Provide the [X, Y] coordinate of the cell's center where the given text is located.  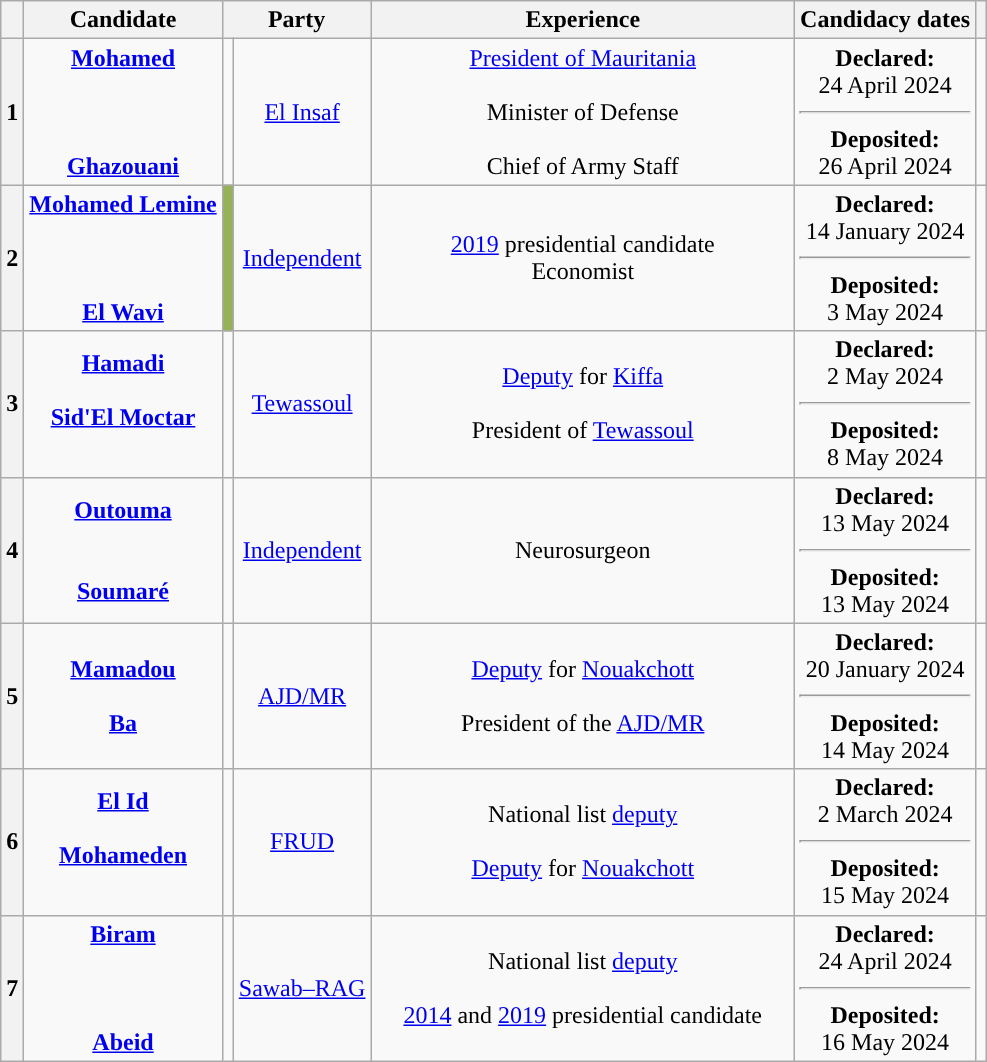
BiramAbeid [123, 988]
Declared:14 January 2024Deposited:3 May 2024 [886, 258]
Sawab–RAG [302, 988]
Declared:13 May 2024Deposited:13 May 2024 [886, 550]
President of MauritaniaMinister of DefenseChief of Army Staff [583, 112]
OutoumaSoumaré [123, 550]
Candidacy dates [886, 20]
FRUD [302, 842]
Declared:24 April 2024Deposited:16 May 2024 [886, 988]
Tewassoul [302, 404]
El Insaf [302, 112]
Experience [583, 20]
National list deputyDeputy for Nouakchott [583, 842]
Declared:24 April 2024Deposited:26 April 2024 [886, 112]
Declared:2 May 2024Deposited:8 May 2024 [886, 404]
5 [12, 696]
2 [12, 258]
Candidate [123, 20]
Party [296, 20]
Declared:20 January 2024Deposited:14 May 2024 [886, 696]
National list deputy2014 and 2019 presidential candidate [583, 988]
2019 presidential candidateEconomist [583, 258]
MamadouBa [123, 696]
Mohamed LemineEl Wavi [123, 258]
AJD/MR [302, 696]
El IdMohameden [123, 842]
MohamedGhazouani [123, 112]
1 [12, 112]
Deputy for NouakchottPresident of the AJD/MR [583, 696]
3 [12, 404]
6 [12, 842]
4 [12, 550]
Neurosurgeon [583, 550]
Declared:2 March 2024Deposited:15 May 2024 [886, 842]
Deputy for KiffaPresident of Tewassoul [583, 404]
HamadiSid'El Moctar [123, 404]
7 [12, 988]
